Identify which cell holds the provided text, then report its [X, Y] central coordinate. 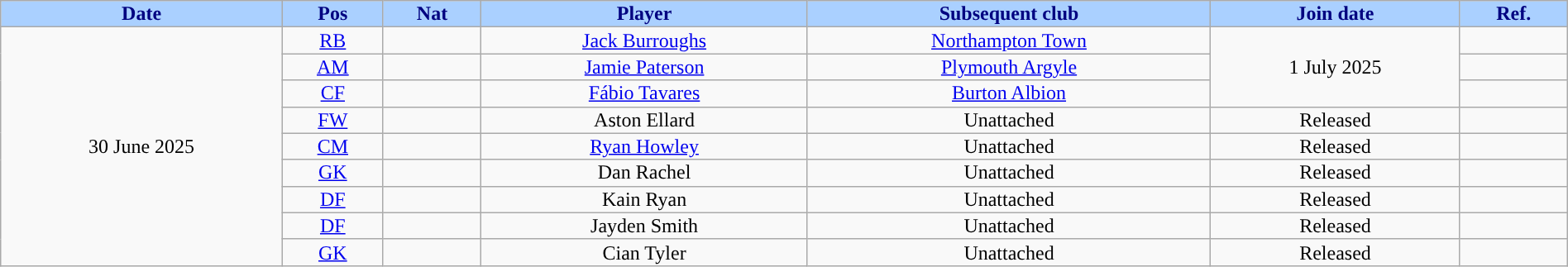
Jayden Smith [645, 226]
Jamie Paterson [645, 67]
Player [645, 14]
1 July 2025 [1336, 67]
FW [332, 120]
Northampton Town [1009, 41]
Burton Albion [1009, 93]
Join date [1336, 14]
Ref. [1513, 14]
Nat [432, 14]
Cian Tyler [645, 252]
Pos [332, 14]
Aston Ellard [645, 120]
CM [332, 146]
30 June 2025 [142, 147]
Ryan Howley [645, 146]
CF [332, 93]
Subsequent club [1009, 14]
Dan Rachel [645, 173]
RB [332, 41]
AM [332, 67]
Date [142, 14]
Jack Burroughs [645, 41]
Fábio Tavares [645, 93]
Plymouth Argyle [1009, 67]
Kain Ryan [645, 199]
